Return the [x, y] coordinate for the center point of the cell that contains the specified text.  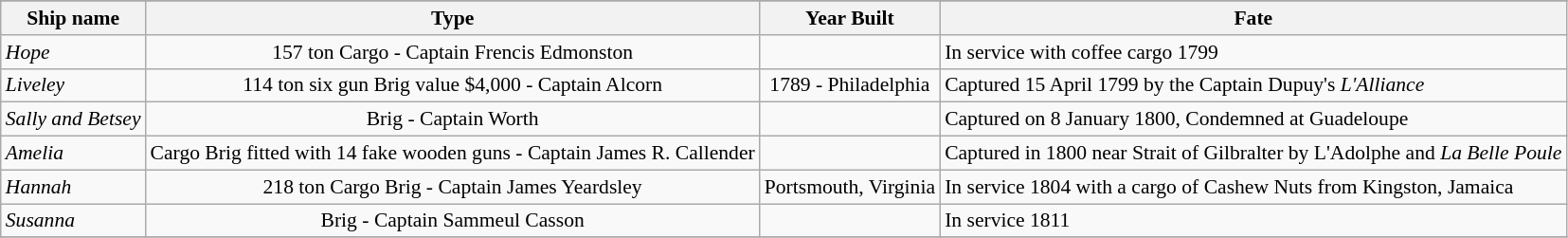
Sally and Betsey [74, 119]
Brig - Captain Sammeul Casson [453, 221]
Liveley [74, 85]
114 ton six gun Brig value $4,000 - Captain Alcorn [453, 85]
Ship name [74, 18]
Hannah [74, 187]
157 ton Cargo - Captain Frencis Edmonston [453, 52]
In service with coffee cargo 1799 [1253, 52]
Portsmouth, Virginia [850, 187]
Susanna [74, 221]
Amelia [74, 154]
218 ton Cargo Brig - Captain James Yeardsley [453, 187]
Year Built [850, 18]
Captured on 8 January 1800, Condemned at Guadeloupe [1253, 119]
Captured in 1800 near Strait of Gilbralter by L'Adolphe and La Belle Poule [1253, 154]
In service 1811 [1253, 221]
In service 1804 with a cargo of Cashew Nuts from Kingston, Jamaica [1253, 187]
Fate [1253, 18]
Type [453, 18]
Captured 15 April 1799 by the Captain Dupuy's L'Alliance [1253, 85]
Cargo Brig fitted with 14 fake wooden guns - Captain James R. Callender [453, 154]
1789 - Philadelphia [850, 85]
Hope [74, 52]
Brig - Captain Worth [453, 119]
